Detect which cell encompasses the target text, then output its (X, Y) center coordinate. 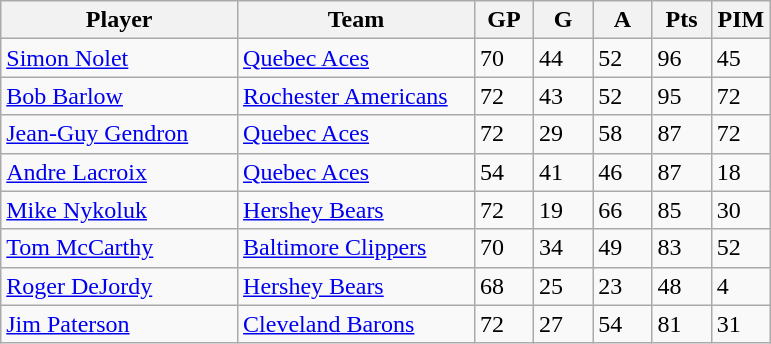
PIM (740, 20)
Tom McCarthy (120, 248)
44 (564, 58)
29 (564, 134)
45 (740, 58)
Bob Barlow (120, 96)
G (564, 20)
Simon Nolet (120, 58)
Team (356, 20)
18 (740, 172)
85 (682, 210)
Baltimore Clippers (356, 248)
Pts (682, 20)
81 (682, 324)
Cleveland Barons (356, 324)
19 (564, 210)
Rochester Americans (356, 96)
34 (564, 248)
25 (564, 286)
A (622, 20)
Roger DeJordy (120, 286)
68 (504, 286)
Jim Paterson (120, 324)
23 (622, 286)
49 (622, 248)
46 (622, 172)
27 (564, 324)
Jean-Guy Gendron (120, 134)
31 (740, 324)
83 (682, 248)
30 (740, 210)
GP (504, 20)
96 (682, 58)
Mike Nykoluk (120, 210)
58 (622, 134)
Player (120, 20)
4 (740, 286)
95 (682, 96)
48 (682, 286)
66 (622, 210)
43 (564, 96)
Andre Lacroix (120, 172)
41 (564, 172)
